Capture the cell that displays the provided text and extract its [X, Y] central coordinate. 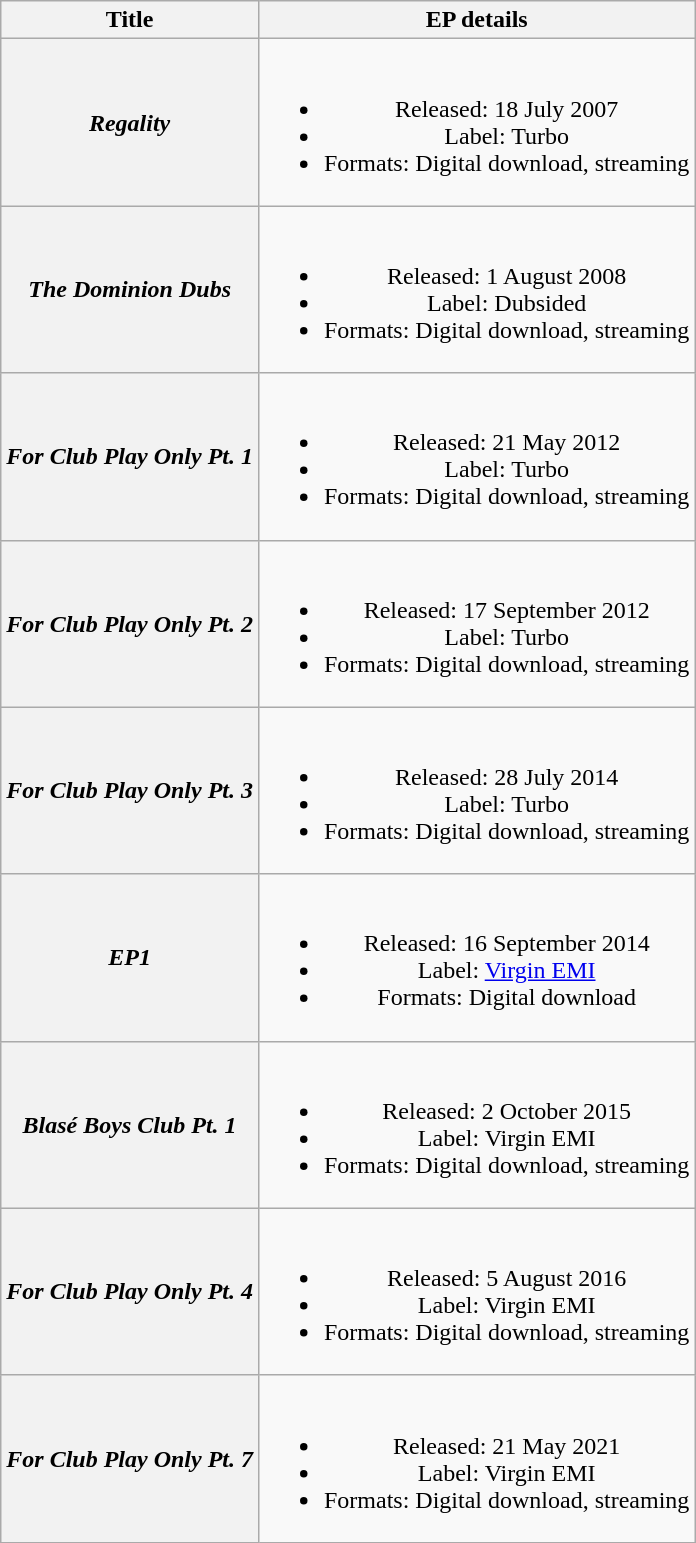
Released: 21 May 2021Label: Virgin EMIFormats: Digital download, streaming [476, 1458]
EP details [476, 20]
Blasé Boys Club Pt. 1 [130, 1124]
Released: 21 May 2012Label: TurboFormats: Digital download, streaming [476, 456]
Released: 5 August 2016Label: Virgin EMIFormats: Digital download, streaming [476, 1292]
For Club Play Only Pt. 4 [130, 1292]
EP1 [130, 958]
Released: 28 July 2014Label: TurboFormats: Digital download, streaming [476, 790]
Released: 16 September 2014Label: Virgin EMIFormats: Digital download [476, 958]
For Club Play Only Pt. 7 [130, 1458]
For Club Play Only Pt. 3 [130, 790]
For Club Play Only Pt. 1 [130, 456]
Title [130, 20]
Released: 2 October 2015Label: Virgin EMIFormats: Digital download, streaming [476, 1124]
The Dominion Dubs [130, 290]
Released: 17 September 2012Label: TurboFormats: Digital download, streaming [476, 624]
Released: 1 August 2008Label: DubsidedFormats: Digital download, streaming [476, 290]
Released: 18 July 2007Label: TurboFormats: Digital download, streaming [476, 122]
For Club Play Only Pt. 2 [130, 624]
Regality [130, 122]
